Search for the cell housing the specified text and yield its (x, y) center coordinate. 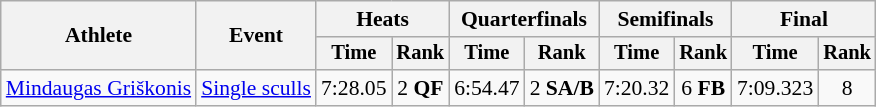
7:09.323 (775, 88)
6 FB (703, 88)
Final (804, 19)
8 (847, 88)
Event (256, 36)
6:54.47 (486, 88)
Heats (382, 19)
2 SA/B (562, 88)
7:20.32 (636, 88)
Quarterfinals (524, 19)
2 QF (421, 88)
7:28.05 (354, 88)
Mindaugas Griškonis (98, 88)
Athlete (98, 36)
Single sculls (256, 88)
Semifinals (666, 19)
